Pinpoint the cell where the given text exists, returning its [X, Y] midpoint coordinate. 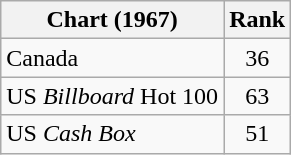
36 [258, 58]
Chart (1967) [112, 20]
63 [258, 96]
US Cash Box [112, 134]
51 [258, 134]
US Billboard Hot 100 [112, 96]
Rank [258, 20]
Canada [112, 58]
